Detect which cell encompasses the target text, then output its (X, Y) center coordinate. 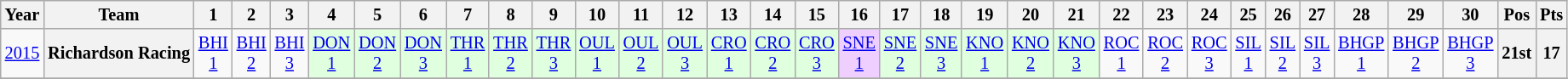
BHGP2 (1416, 54)
DON2 (377, 54)
Team (119, 14)
THR3 (554, 54)
29 (1416, 14)
CRO2 (773, 54)
1 (213, 14)
9 (554, 14)
24 (1209, 14)
CRO1 (729, 54)
Pos (1516, 14)
11 (641, 14)
SNE2 (900, 54)
10 (597, 14)
23 (1165, 14)
21 (1077, 14)
18 (941, 14)
8 (510, 14)
21st (1516, 54)
12 (685, 14)
SIL2 (1283, 54)
ROC2 (1165, 54)
2015 (22, 54)
DON1 (331, 54)
OUL3 (685, 54)
20 (1031, 14)
THR2 (510, 54)
2 (252, 14)
14 (773, 14)
ROC1 (1122, 54)
DON3 (423, 54)
7 (468, 14)
SNE3 (941, 54)
BHGP3 (1470, 54)
19 (985, 14)
30 (1470, 14)
BHI1 (213, 54)
4 (331, 14)
3 (290, 14)
OUL2 (641, 54)
ROC3 (1209, 54)
Pts (1552, 14)
KNO2 (1031, 54)
22 (1122, 14)
OUL1 (597, 54)
25 (1248, 14)
SIL3 (1317, 54)
13 (729, 14)
Year (22, 14)
6 (423, 14)
THR1 (468, 54)
KNO3 (1077, 54)
15 (817, 14)
26 (1283, 14)
5 (377, 14)
SNE1 (859, 54)
Richardson Racing (119, 54)
CRO3 (817, 54)
SIL1 (1248, 54)
BHGP1 (1361, 54)
BHI3 (290, 54)
27 (1317, 14)
28 (1361, 14)
16 (859, 14)
BHI2 (252, 54)
KNO1 (985, 54)
